Determine the [X, Y] coordinate at the center of the cell enclosing the given text.  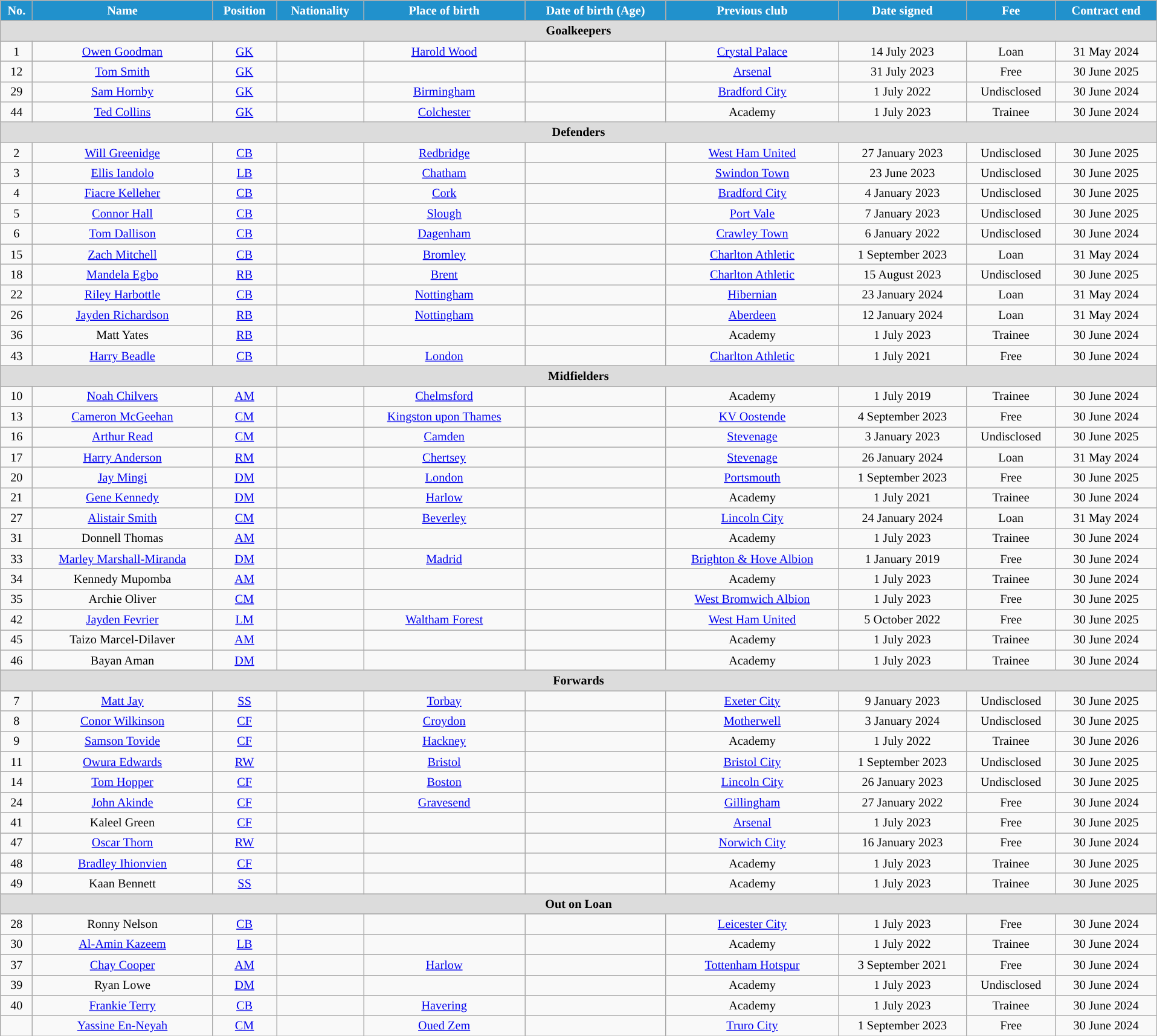
41 [17, 823]
Harry Anderson [122, 457]
Name [122, 10]
Date signed [903, 10]
4 [17, 193]
No. [17, 10]
33 [17, 559]
Zach Mitchell [122, 254]
Yassine En-Neyah [122, 1026]
Arthur Read [122, 437]
16 [17, 437]
18 [17, 274]
42 [17, 620]
Owen Goodman [122, 51]
27 January 2022 [903, 802]
Frankie Terry [122, 1005]
Brent [445, 274]
Crystal Palace [752, 51]
Bristol [445, 762]
Bayan Aman [122, 660]
Portsmouth [752, 477]
Crawley Town [752, 234]
9 [17, 741]
31 [17, 538]
35 [17, 599]
RM [244, 457]
Position [244, 10]
Samson Tovide [122, 741]
Dagenham [445, 234]
26 [17, 315]
6 [17, 234]
27 January 2023 [903, 153]
Boston [445, 782]
Swindon Town [752, 173]
Ronny Nelson [122, 924]
West Bromwich Albion [752, 599]
Hackney [445, 741]
Ellis Iandolo [122, 173]
Alistair Smith [122, 518]
7 January 2023 [903, 213]
Chay Cooper [122, 965]
Matt Jay [122, 701]
3 January 2023 [903, 437]
Jayden Richardson [122, 315]
27 [17, 518]
Al-Amin Kazeem [122, 944]
4 January 2023 [903, 193]
47 [17, 843]
6 January 2022 [903, 234]
31 July 2023 [903, 71]
28 [17, 924]
Jay Mingi [122, 477]
44 [17, 112]
46 [17, 660]
Midfielders [579, 376]
9 January 2023 [903, 701]
26 January 2023 [903, 782]
Previous club [752, 10]
3 September 2021 [903, 965]
15 August 2023 [903, 274]
Bristol City [752, 762]
Conor Wilkinson [122, 721]
Gillingham [752, 802]
Camden [445, 437]
Croydon [445, 721]
Goalkeepers [579, 31]
Truro City [752, 1026]
Tom Smith [122, 71]
Leicester City [752, 924]
15 [17, 254]
Torbay [445, 701]
23 January 2024 [903, 295]
Fiacre Kelleher [122, 193]
Kingston upon Thames [445, 416]
Date of birth (Age) [596, 10]
29 [17, 92]
10 [17, 396]
45 [17, 640]
26 January 2024 [903, 457]
Oued Zem [445, 1026]
23 June 2023 [903, 173]
Forwards [579, 680]
20 [17, 477]
8 [17, 721]
Bradley Ihionvien [122, 863]
16 January 2023 [903, 843]
Jayden Fevrier [122, 620]
Donnell Thomas [122, 538]
Oscar Thorn [122, 843]
34 [17, 579]
Gene Kennedy [122, 498]
17 [17, 457]
Madrid [445, 559]
Contract end [1106, 10]
Chelmsford [445, 396]
Hibernian [752, 295]
Harry Beadle [122, 356]
Exeter City [752, 701]
1 July 2019 [903, 396]
Kaleel Green [122, 823]
Marley Marshall-Miranda [122, 559]
Ryan Lowe [122, 985]
Kennedy Mupomba [122, 579]
49 [17, 883]
5 [17, 213]
Place of birth [445, 10]
4 September 2023 [903, 416]
Harold Wood [445, 51]
22 [17, 295]
Nationality [320, 10]
14 [17, 782]
43 [17, 356]
Brighton & Hove Albion [752, 559]
40 [17, 1005]
KV Oostende [752, 416]
39 [17, 985]
John Akinde [122, 802]
37 [17, 965]
Chertsey [445, 457]
Taizo Marcel-Dilaver [122, 640]
Kaan Bennett [122, 883]
5 October 2022 [903, 620]
12 [17, 71]
36 [17, 335]
7 [17, 701]
3 [17, 173]
11 [17, 762]
13 [17, 416]
Havering [445, 1005]
Defenders [579, 132]
2 [17, 153]
Out on Loan [579, 904]
Tottenham Hotspur [752, 965]
21 [17, 498]
Ted Collins [122, 112]
Motherwell [752, 721]
Riley Harbottle [122, 295]
Port Vale [752, 213]
LM [244, 620]
Connor Hall [122, 213]
1 [17, 51]
Gravesend [445, 802]
30 June 2026 [1106, 741]
Archie Oliver [122, 599]
24 [17, 802]
Cork [445, 193]
Norwich City [752, 843]
Beverley [445, 518]
30 [17, 944]
1 January 2019 [903, 559]
12 January 2024 [903, 315]
Slough [445, 213]
Chatham [445, 173]
Sam Hornby [122, 92]
Will Greenidge [122, 153]
Matt Yates [122, 335]
Noah Chilvers [122, 396]
Tom Hopper [122, 782]
24 January 2024 [903, 518]
Tom Dallison [122, 234]
Fee [1011, 10]
Cameron McGeehan [122, 416]
Birmingham [445, 92]
Colchester [445, 112]
Redbridge [445, 153]
Waltham Forest [445, 620]
Mandela Egbo [122, 274]
Aberdeen [752, 315]
Owura Edwards [122, 762]
14 July 2023 [903, 51]
3 January 2024 [903, 721]
Bromley [445, 254]
48 [17, 863]
